Pinpoint the cell where the given text exists, returning its (x, y) midpoint coordinate. 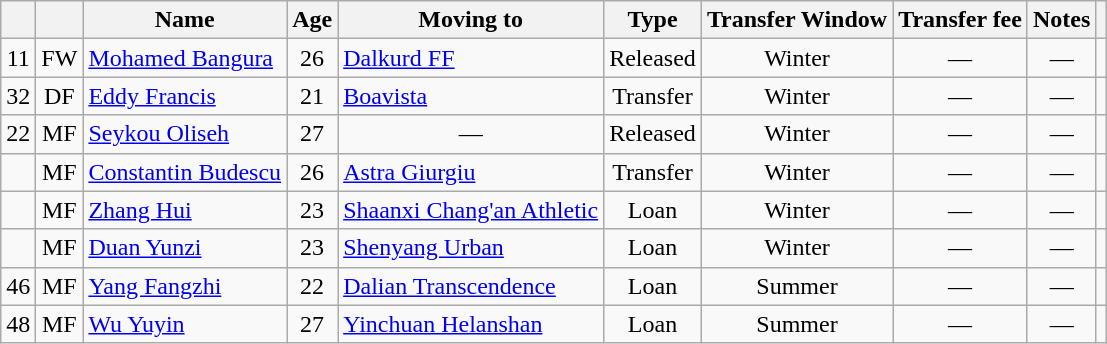
Constantin Budescu (185, 172)
DF (60, 96)
Yang Fangzhi (185, 286)
32 (18, 96)
Astra Giurgiu (471, 172)
FW (60, 58)
Transfer fee (960, 20)
Transfer Window (796, 20)
Mohamed Bangura (185, 58)
Eddy Francis (185, 96)
Shaanxi Chang'an Athletic (471, 210)
Shenyang Urban (471, 248)
46 (18, 286)
Name (185, 20)
11 (18, 58)
Notes (1061, 20)
Wu Yuyin (185, 324)
Zhang Hui (185, 210)
Yinchuan Helanshan (471, 324)
Boavista (471, 96)
Duan Yunzi (185, 248)
21 (312, 96)
Dalian Transcendence (471, 286)
Moving to (471, 20)
Seykou Oliseh (185, 134)
48 (18, 324)
Dalkurd FF (471, 58)
Age (312, 20)
Type (653, 20)
